Find where the given text appears and provide that cell's center as (x, y) coordinate. 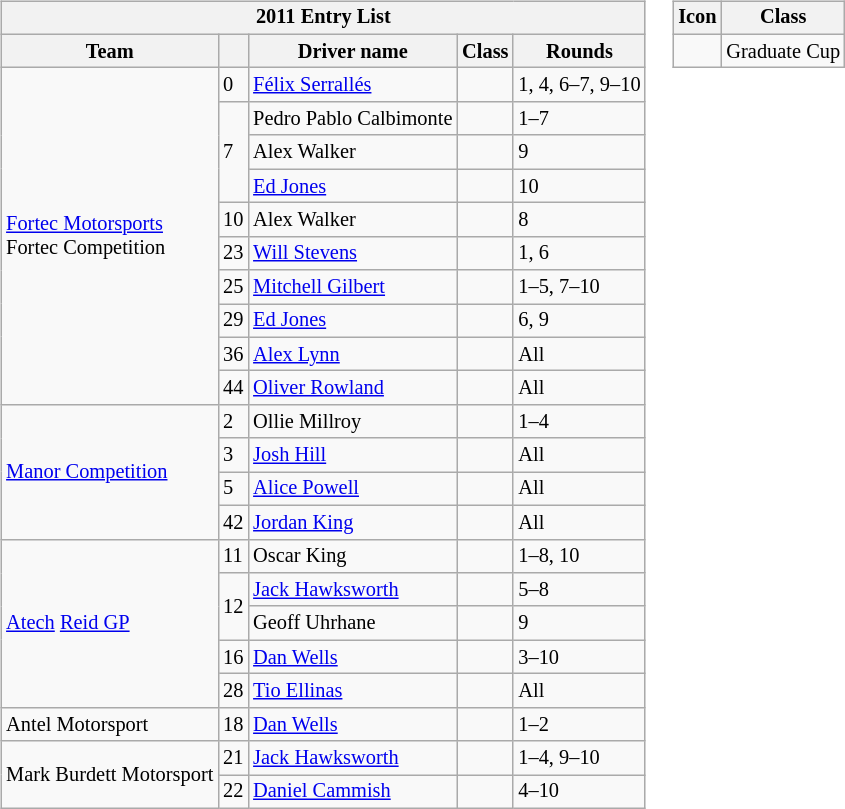
Mitchell Gilbert (352, 287)
1–5, 7–10 (579, 287)
21 (233, 758)
3 (233, 455)
42 (233, 522)
Oscar King (352, 556)
1–2 (579, 724)
Rounds (579, 51)
36 (233, 354)
18 (233, 724)
11 (233, 556)
2 (233, 422)
Jordan King (352, 522)
1–4 (579, 422)
Josh Hill (352, 455)
4–10 (579, 792)
Geoff Uhrhane (352, 623)
3–10 (579, 657)
Pedro Pablo Calbimonte (352, 119)
Icon (697, 18)
5 (233, 489)
Atech Reid GP (110, 623)
Mark Burdett Motorsport (110, 774)
Will Stevens (352, 253)
Daniel Cammish (352, 792)
Tio Ellinas (352, 691)
1, 4, 6–7, 9–10 (579, 85)
25 (233, 287)
Ollie Millroy (352, 422)
8 (579, 220)
1–7 (579, 119)
7 (233, 152)
Oliver Rowland (352, 388)
Graduate Cup (782, 51)
5–8 (579, 590)
23 (233, 253)
Antel Motorsport (110, 724)
29 (233, 321)
2011 Entry List (323, 18)
Félix Serrallés (352, 85)
Alice Powell (352, 489)
44 (233, 388)
28 (233, 691)
12 (233, 606)
0 (233, 85)
Fortec MotorsportsFortec Competition (110, 236)
22 (233, 792)
1–4, 9–10 (579, 758)
1, 6 (579, 253)
6, 9 (579, 321)
Driver name (352, 51)
16 (233, 657)
1–8, 10 (579, 556)
Team (110, 51)
Manor Competition (110, 472)
Alex Lynn (352, 354)
